Output the [x, y] coordinate of the center of the cell containing the given text.  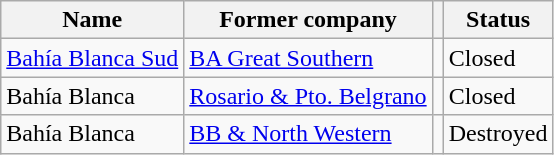
BA Great Southern [308, 58]
Former company [308, 20]
Name [92, 20]
Rosario & Pto. Belgrano [308, 96]
Destroyed [498, 134]
Status [498, 20]
BB & North Western [308, 134]
Bahía Blanca Sud [92, 58]
